Find where the given text appears and provide that cell's center as [X, Y] coordinate. 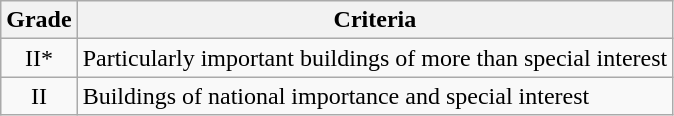
Particularly important buildings of more than special interest [375, 58]
II* [39, 58]
Criteria [375, 20]
II [39, 96]
Buildings of national importance and special interest [375, 96]
Grade [39, 20]
